Scan for the cell matching the given text and deliver its (x, y) coordinate at center. 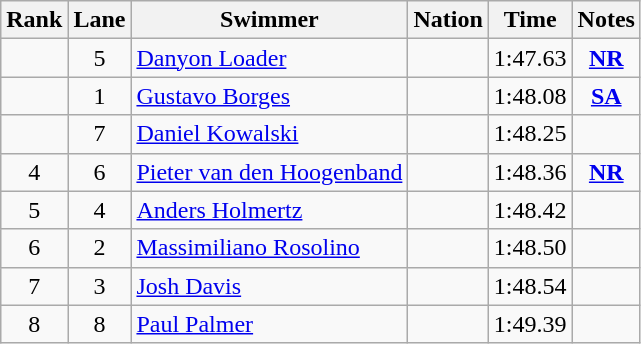
1:48.25 (530, 134)
Notes (606, 20)
1:48.36 (530, 172)
Rank (34, 20)
Nation (448, 20)
Pieter van den Hoogenband (270, 172)
1:48.08 (530, 96)
Massimiliano Rosolino (270, 248)
Gustavo Borges (270, 96)
Anders Holmertz (270, 210)
1 (100, 96)
Lane (100, 20)
Danyon Loader (270, 58)
Time (530, 20)
2 (100, 248)
1:48.54 (530, 286)
Paul Palmer (270, 324)
1:49.39 (530, 324)
Josh Davis (270, 286)
SA (606, 96)
1:48.50 (530, 248)
Daniel Kowalski (270, 134)
1:48.42 (530, 210)
3 (100, 286)
1:47.63 (530, 58)
Swimmer (270, 20)
